Provide the (x, y) coordinate of the cell's center where the given text is located.  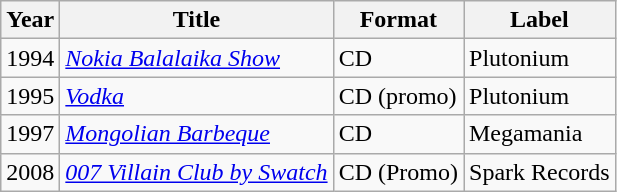
2008 (30, 172)
Mongolian Barbeque (196, 134)
Vodka (196, 96)
1997 (30, 134)
007 Villain Club by Swatch (196, 172)
Nokia Balalaika Show (196, 58)
1995 (30, 96)
Megamania (540, 134)
Year (30, 20)
Format (398, 20)
1994 (30, 58)
CD (Promo) (398, 172)
Title (196, 20)
Spark Records (540, 172)
Label (540, 20)
CD (promo) (398, 96)
